Output the [X, Y] coordinate of the center of the cell containing the given text.  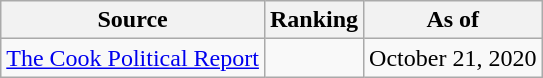
Ranking [314, 20]
The Cook Political Report [133, 58]
Source [133, 20]
October 21, 2020 [453, 58]
As of [453, 20]
